Return (X, Y) of the center of cell containing provided text 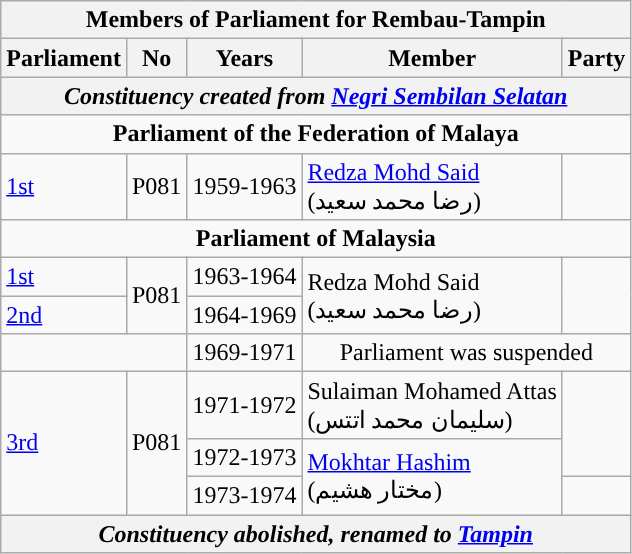
Mokhtar Hashim (مختار هشيم) (432, 476)
Parliament of the Federation of Malaya (316, 134)
Parliament (64, 58)
Member (432, 58)
Members of Parliament for Rembau-Tampin (316, 20)
Years (244, 58)
Sulaiman Mohamed Attas (سليمان محمد اتتس) (432, 406)
2nd (64, 315)
Party (596, 58)
1971-1972 (244, 406)
1959-1963 (244, 186)
Constituency created from Negri Sembilan Selatan (316, 96)
Parliament of Malaysia (316, 239)
3rd (64, 444)
1969-1971 (244, 353)
1972-1973 (244, 457)
Constituency abolished, renamed to Tampin (316, 533)
1963-1964 (244, 277)
1973-1974 (244, 495)
Parliament was suspended (466, 353)
1964-1969 (244, 315)
No (156, 58)
